Identify which cell holds the provided text, then report its [X, Y] central coordinate. 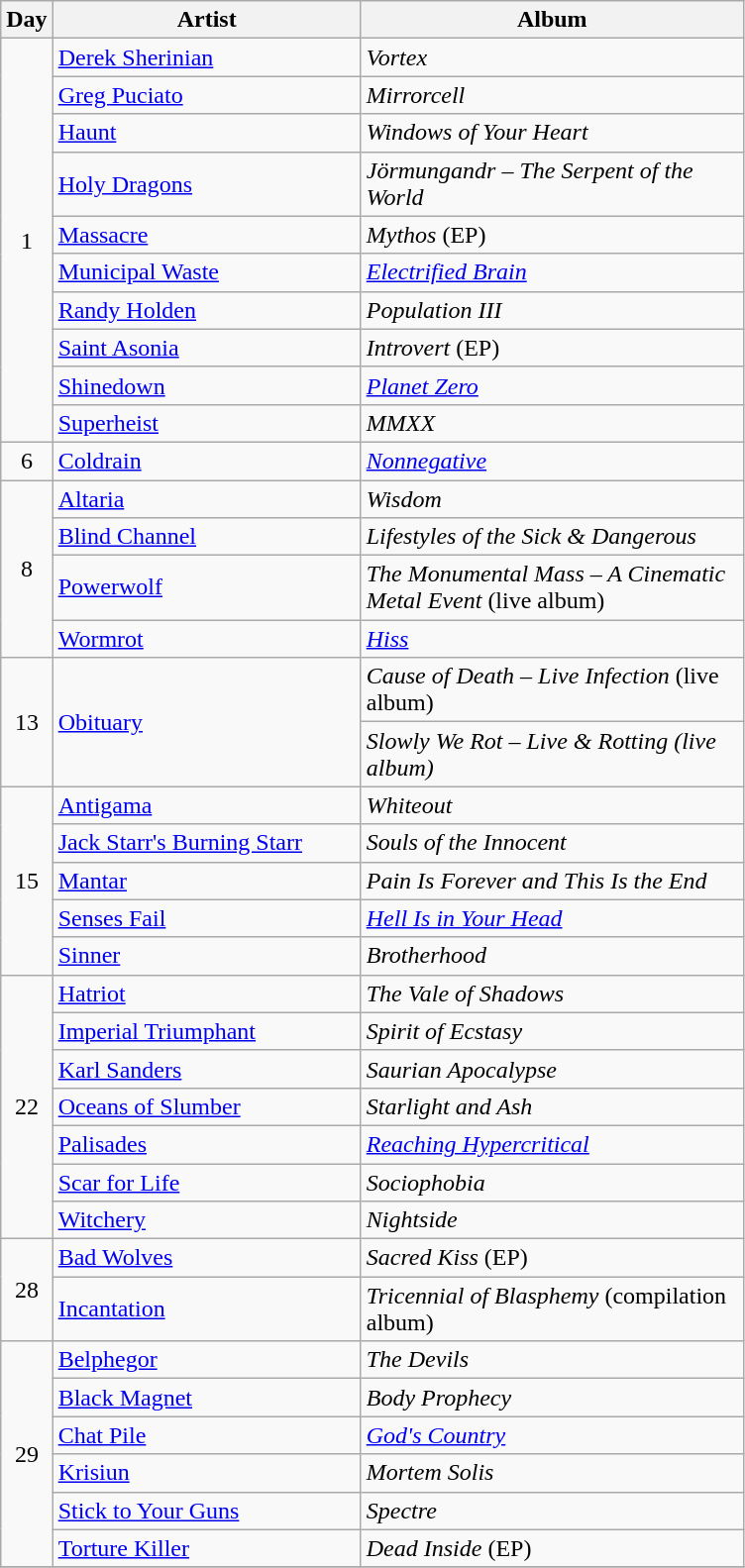
Torture Killer [206, 1548]
Holy Dragons [206, 184]
Cause of Death – Live Infection (live album) [552, 689]
Sinner [206, 956]
Reaching Hypercritical [552, 1144]
Whiteout [552, 805]
Body Prophecy [552, 1398]
Stick to Your Guns [206, 1511]
Tricennial of Blasphemy (compilation album) [552, 1309]
Starlight and Ash [552, 1106]
Wormrot [206, 639]
Jack Starr's Burning Starr [206, 843]
Derek Sherinian [206, 57]
29 [27, 1454]
Hell Is in Your Head [552, 918]
Lifestyles of the Sick & Dangerous [552, 537]
Brotherhood [552, 956]
Pain Is Forever and This Is the End [552, 881]
Mirrorcell [552, 95]
Mythos (EP) [552, 235]
Chat Pile [206, 1435]
Obituary [206, 722]
Saurian Apocalypse [552, 1069]
Bad Wolves [206, 1258]
13 [27, 722]
Nightside [552, 1220]
Incantation [206, 1309]
Mortem Solis [552, 1473]
22 [27, 1106]
The Monumental Mass – A Cinematic Metal Event (live album) [552, 588]
8 [27, 569]
Wisdom [552, 498]
Spectre [552, 1511]
Blind Channel [206, 537]
Black Magnet [206, 1398]
Dead Inside (EP) [552, 1548]
Album [552, 20]
Electrified Brain [552, 272]
Imperial Triumphant [206, 1031]
Population III [552, 310]
Krisiun [206, 1473]
Artist [206, 20]
6 [27, 461]
Scar for Life [206, 1182]
Souls of the Innocent [552, 843]
Nonnegative [552, 461]
Senses Fail [206, 918]
Hiss [552, 639]
Massacre [206, 235]
Altaria [206, 498]
Municipal Waste [206, 272]
Oceans of Slumber [206, 1106]
Spirit of Ecstasy [552, 1031]
Antigama [206, 805]
1 [27, 241]
MMXX [552, 423]
Sociophobia [552, 1182]
Witchery [206, 1220]
God's Country [552, 1435]
15 [27, 881]
Day [27, 20]
The Devils [552, 1360]
Superheist [206, 423]
Hatriot [206, 993]
Slowly We Rot – Live & Rotting (live album) [552, 755]
Randy Holden [206, 310]
Vortex [552, 57]
Saint Asonia [206, 348]
Planet Zero [552, 385]
Shinedown [206, 385]
Windows of Your Heart [552, 133]
Belphegor [206, 1360]
The Vale of Shadows [552, 993]
Coldrain [206, 461]
Jörmungandr – The Serpent of the World [552, 184]
28 [27, 1290]
Sacred Kiss (EP) [552, 1258]
Powerwolf [206, 588]
Karl Sanders [206, 1069]
Haunt [206, 133]
Introvert (EP) [552, 348]
Mantar [206, 881]
Palisades [206, 1144]
Greg Puciato [206, 95]
